Extract the (X, Y) coordinate from the center of the cell holding the provided text.  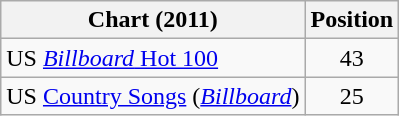
US Country Songs (Billboard) (153, 96)
US Billboard Hot 100 (153, 58)
Position (352, 20)
Chart (2011) (153, 20)
43 (352, 58)
25 (352, 96)
